Return [X, Y] of the center of cell containing provided text 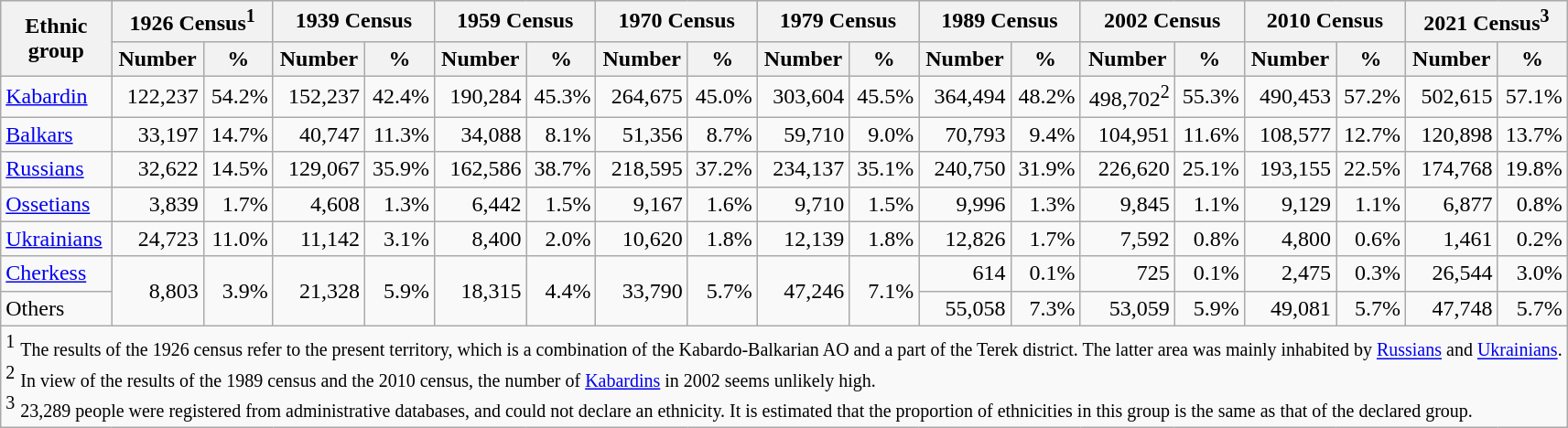
3.0% [1532, 273]
3.9% [238, 291]
37.2% [722, 169]
49,081 [1290, 308]
498,7022 [1128, 97]
57.2% [1371, 97]
1970 Census [676, 22]
47,748 [1452, 308]
10,620 [642, 239]
9,710 [803, 204]
120,898 [1452, 134]
2010 Census [1325, 22]
45.5% [884, 97]
2,475 [1290, 273]
26,544 [1452, 273]
53,059 [1128, 308]
108,577 [1290, 134]
Ethnicgroup [57, 38]
3.1% [400, 239]
42.4% [400, 97]
218,595 [642, 169]
1939 Census [353, 22]
Balkars [57, 134]
14.7% [238, 134]
122,237 [157, 97]
4,800 [1290, 239]
2002 Census [1162, 22]
9,129 [1290, 204]
0.3% [1371, 273]
7.1% [884, 291]
57.1% [1532, 97]
1959 Census [515, 22]
Ukrainians [57, 239]
Kabardin [57, 97]
35.1% [884, 169]
9,845 [1128, 204]
45.0% [722, 97]
7.3% [1045, 308]
9.4% [1045, 134]
2021 Census3 [1487, 22]
226,620 [1128, 169]
12,139 [803, 239]
12.7% [1371, 134]
104,951 [1128, 134]
6,442 [481, 204]
240,750 [965, 169]
7,592 [1128, 239]
9.0% [884, 134]
725 [1128, 273]
8.7% [722, 134]
490,453 [1290, 97]
24,723 [157, 239]
70,793 [965, 134]
35.9% [400, 169]
1979 Census [838, 22]
4.4% [561, 291]
13.7% [1532, 134]
40,747 [319, 134]
2.0% [561, 239]
9,996 [965, 204]
3,839 [157, 204]
0.6% [1371, 239]
22.5% [1371, 169]
54.2% [238, 97]
303,604 [803, 97]
31.9% [1045, 169]
162,586 [481, 169]
Others [57, 308]
51,356 [642, 134]
55.3% [1209, 97]
1926 Census1 [192, 22]
Russians [57, 169]
47,246 [803, 291]
18,315 [481, 291]
19.8% [1532, 169]
614 [965, 273]
48.2% [1045, 97]
8,400 [481, 239]
264,675 [642, 97]
32,622 [157, 169]
193,155 [1290, 169]
9,167 [642, 204]
1,461 [1452, 239]
33,197 [157, 134]
364,494 [965, 97]
6,877 [1452, 204]
8.1% [561, 134]
1989 Census [1000, 22]
25.1% [1209, 169]
55,058 [965, 308]
11.3% [400, 134]
11,142 [319, 239]
14.5% [238, 169]
1.6% [722, 204]
45.3% [561, 97]
12,826 [965, 239]
59,710 [803, 134]
129,067 [319, 169]
38.7% [561, 169]
4,608 [319, 204]
502,615 [1452, 97]
0.2% [1532, 239]
174,768 [1452, 169]
Ossetians [57, 204]
33,790 [642, 291]
190,284 [481, 97]
234,137 [803, 169]
34,088 [481, 134]
152,237 [319, 97]
11.0% [238, 239]
21,328 [319, 291]
11.6% [1209, 134]
Cherkess [57, 273]
8,803 [157, 291]
